Locate the cell with the specified text and output its [x, y] center coordinate. 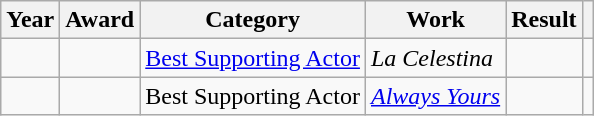
Award [100, 20]
La Celestina [435, 58]
Year [30, 20]
Result [544, 20]
Category [253, 20]
Work [435, 20]
Always Yours [435, 96]
